Scan for the cell matching the given text and deliver its [X, Y] coordinate at center. 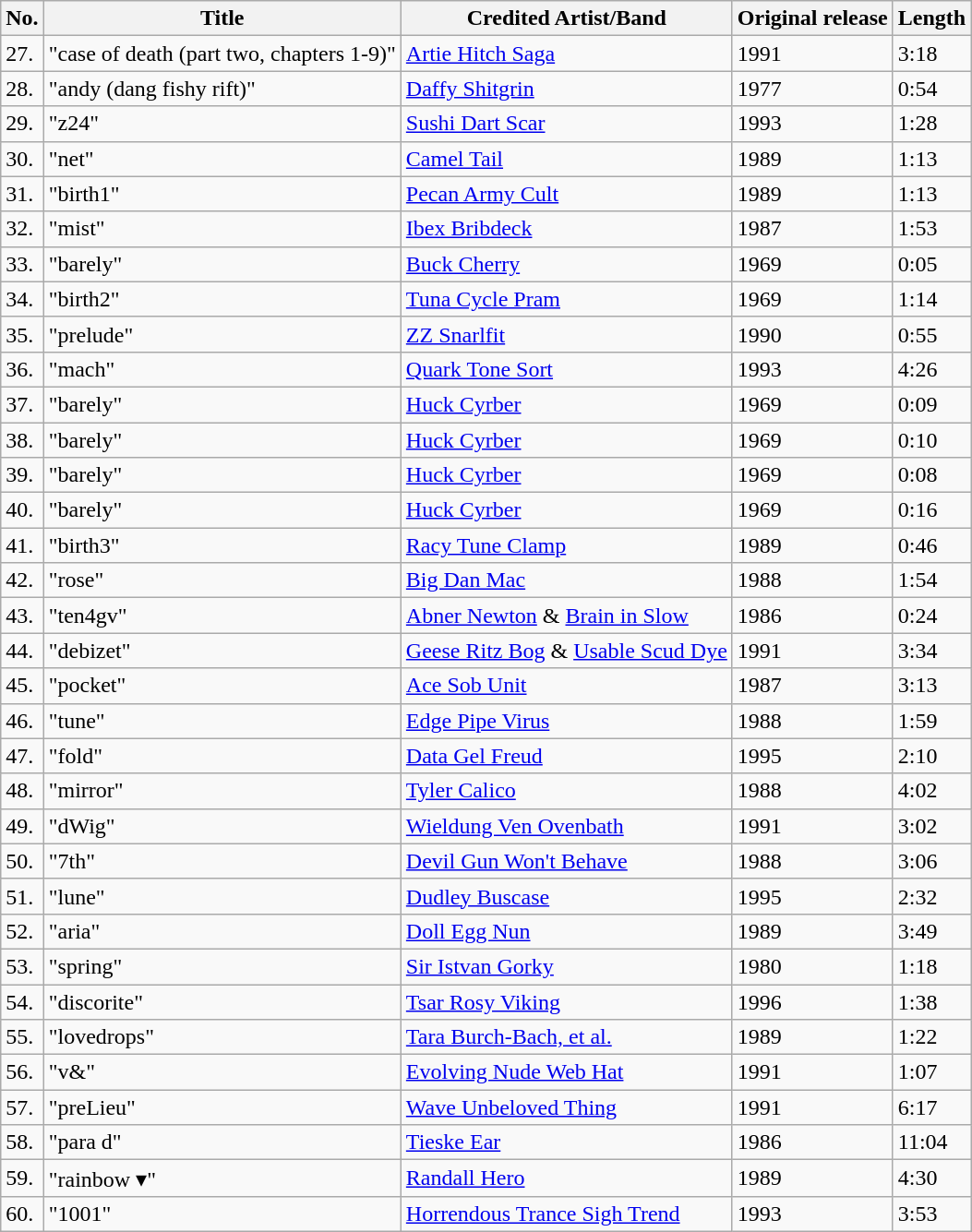
Sushi Dart Scar [567, 124]
"pocket" [222, 686]
"tune" [222, 721]
"1001" [222, 1214]
46. [22, 721]
1:07 [931, 1072]
1977 [812, 89]
27. [22, 54]
34. [22, 299]
60. [22, 1214]
39. [22, 475]
Racy Tune Clamp [567, 545]
"v&" [222, 1072]
Tara Burch-Bach, et al. [567, 1037]
0:10 [931, 440]
31. [22, 194]
Geese Ritz Bog & Usable Scud Dye [567, 651]
"rose" [222, 580]
"case of death (part two, chapters 1-9)" [222, 54]
37. [22, 404]
0:24 [931, 616]
Tyler Calico [567, 791]
"discorite" [222, 1001]
48. [22, 791]
11:04 [931, 1142]
1996 [812, 1001]
52. [22, 931]
Randall Hero [567, 1178]
"rainbow ▾" [222, 1178]
"lune" [222, 896]
"lovedrops" [222, 1037]
1:53 [931, 229]
0:08 [931, 475]
4:26 [931, 369]
"spring" [222, 966]
3:18 [931, 54]
57. [22, 1107]
No. [22, 18]
4:02 [931, 791]
Tieske Ear [567, 1142]
32. [22, 229]
"net" [222, 159]
Edge Pipe Virus [567, 721]
41. [22, 545]
3:06 [931, 861]
Evolving Nude Web Hat [567, 1072]
"mirror" [222, 791]
"preLieu" [222, 1107]
Camel Tail [567, 159]
0:46 [931, 545]
55. [22, 1037]
47. [22, 756]
"birth2" [222, 299]
Data Gel Freud [567, 756]
1:22 [931, 1037]
Devil Gun Won't Behave [567, 861]
3:53 [931, 1214]
"birth3" [222, 545]
59. [22, 1178]
40. [22, 510]
50. [22, 861]
1:38 [931, 1001]
Wave Unbeloved Thing [567, 1107]
54. [22, 1001]
Ibex Bribdeck [567, 229]
Length [931, 18]
"prelude" [222, 334]
3:02 [931, 826]
Wieldung Ven Ovenbath [567, 826]
28. [22, 89]
51. [22, 896]
45. [22, 686]
Pecan Army Cult [567, 194]
3:49 [931, 931]
Ace Sob Unit [567, 686]
"birth1" [222, 194]
Abner Newton & Brain in Slow [567, 616]
43. [22, 616]
49. [22, 826]
4:30 [931, 1178]
"7th" [222, 861]
Doll Egg Nun [567, 931]
29. [22, 124]
6:17 [931, 1107]
Sir Istvan Gorky [567, 966]
3:34 [931, 651]
"mach" [222, 369]
Buck Cherry [567, 264]
1:28 [931, 124]
1:59 [931, 721]
42. [22, 580]
2:32 [931, 896]
44. [22, 651]
Big Dan Mac [567, 580]
1:18 [931, 966]
Credited Artist/Band [567, 18]
0:55 [931, 334]
Daffy Shitgrin [567, 89]
Original release [812, 18]
38. [22, 440]
Quark Tone Sort [567, 369]
0:09 [931, 404]
0:05 [931, 264]
1:14 [931, 299]
35. [22, 334]
Dudley Buscase [567, 896]
2:10 [931, 756]
0:54 [931, 89]
56. [22, 1072]
30. [22, 159]
53. [22, 966]
ZZ Snarlfit [567, 334]
Tsar Rosy Viking [567, 1001]
Title [222, 18]
0:16 [931, 510]
"dWig" [222, 826]
1990 [812, 334]
Artie Hitch Saga [567, 54]
Horrendous Trance Sigh Trend [567, 1214]
"debizet" [222, 651]
3:13 [931, 686]
1980 [812, 966]
"para d" [222, 1142]
"andy (dang fishy rift)" [222, 89]
58. [22, 1142]
36. [22, 369]
33. [22, 264]
"z24" [222, 124]
"ten4gv" [222, 616]
"fold" [222, 756]
"aria" [222, 931]
Tuna Cycle Pram [567, 299]
1:54 [931, 580]
"mist" [222, 229]
